From the cell containing the given text, extract its center point as (X, Y) coordinate. 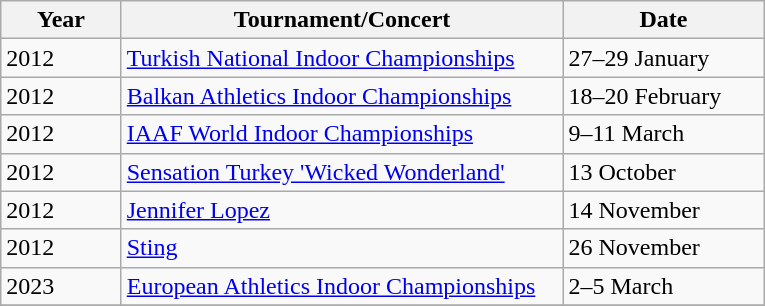
Tournament/Concert (342, 20)
Date (664, 20)
2023 (61, 286)
Balkan Athletics Indoor Championships (342, 96)
2–5 March (664, 286)
Sting (342, 248)
18–20 February (664, 96)
Jennifer Lopez (342, 210)
27–29 January (664, 58)
IAAF World Indoor Championships (342, 134)
Turkish National Indoor Championships (342, 58)
26 November (664, 248)
Sensation Turkey 'Wicked Wonderland' (342, 172)
14 November (664, 210)
9–11 March (664, 134)
European Athletics Indoor Championships (342, 286)
13 October (664, 172)
Year (61, 20)
